Output the [X, Y] coordinate of the center of the cell containing the given text.  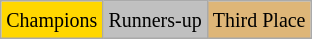
Runners-up [155, 20]
Champions [52, 20]
Third Place [259, 20]
